Search for the cell housing the specified text and yield its [x, y] center coordinate. 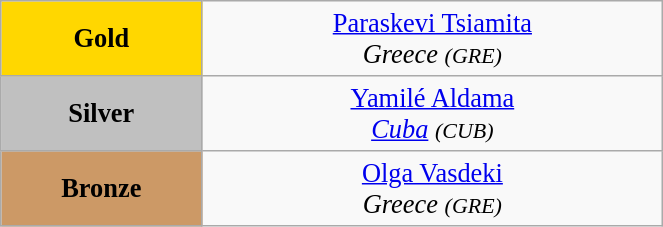
Silver [102, 112]
Bronze [102, 188]
Paraskevi TsiamitaGreece (GRE) [432, 38]
Yamilé AldamaCuba (CUB) [432, 112]
Gold [102, 38]
Olga VasdekiGreece (GRE) [432, 188]
